Extract the [X, Y] coordinate from the center of the cell holding the provided text.  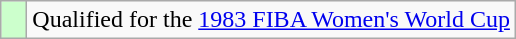
Qualified for the 1983 FIBA Women's World Cup [272, 20]
